Find where the given text appears and provide that cell's center as (X, Y) coordinate. 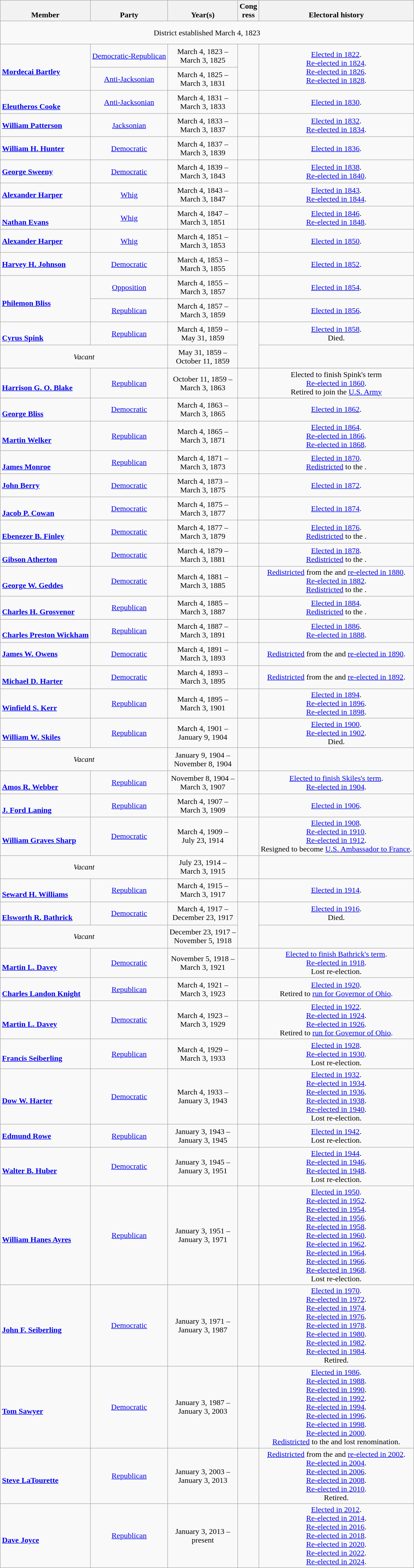
Elected in 1932.Re-elected in 1934.Re-elected in 1936.Re-elected in 1938.Re-elected in 1940.Lost re-election. (336, 1096)
James Monroe (45, 462)
March 4, 1831 –March 3, 1833 (203, 102)
James W. Owens (45, 654)
January 3, 1971 –January 3, 1987 (203, 1326)
Elected in 1886.Re-elected in 1888. (336, 631)
William Graves Sharp (45, 836)
Jacksonian (129, 125)
March 4, 1895 –March 3, 1901 (203, 703)
Elected in 1942.Lost re-election. (336, 1136)
Elected in 1854. (336, 287)
March 4, 1825 –March 3, 1831 (203, 79)
Elected in 1878.Redistricted to the . (336, 555)
January 3, 1987 –January 3, 2003 (203, 1407)
William W. Skiles (45, 733)
Elected in 1870.Redistricted to the . (336, 462)
March 4, 1901 –January 9, 1904 (203, 733)
John F. Seiberling (45, 1326)
Elected in 1832.Re-elected in 1834. (336, 125)
March 4, 1879 –March 3, 1881 (203, 555)
Dave Joyce (45, 1536)
March 4, 1921 –March 3, 1923 (203, 989)
March 4, 1929 –March 3, 1933 (203, 1054)
January 9, 1904 –November 8, 1904 (203, 759)
William Patterson (45, 125)
January 3, 2013 –present (203, 1536)
Elected to finish Skiles's term.Re-elected in 1904. (336, 782)
March 4, 1923 –March 3, 1929 (203, 1020)
March 4, 1853 –March 3, 1855 (203, 264)
March 4, 1933 –January 3, 1943 (203, 1096)
March 4, 1885 –March 3, 1887 (203, 608)
March 4, 1915 –March 3, 1917 (203, 890)
March 4, 1891 –March 3, 1893 (203, 654)
Cyrus Spink (45, 334)
March 4, 1855 –March 3, 1857 (203, 287)
November 5, 1918 –March 3, 1921 (203, 963)
Elected in 1884.Redistricted to the . (336, 608)
March 4, 1823 –March 3, 1825 (203, 56)
Redistricted from the and re-elected in 1890. (336, 654)
Democratic-Republican (129, 56)
Elected in 1916.Died. (336, 913)
March 4, 1917 –December 23, 1917 (203, 913)
Elected to finish Bathrick's term.Re-elected in 1918.Lost re-election. (336, 963)
Elected in 1858.Died. (336, 334)
Elected in 1906. (336, 806)
Elected in 1838.Re-elected in 1840. (336, 172)
March 4, 1847 –March 3, 1851 (203, 218)
Elected in 1862. (336, 410)
Seward H. Williams (45, 890)
Elected to finish Spink's termRe-elected in 1860.Retired to join the U.S. Army (336, 383)
Elected in 1872. (336, 485)
Elected in 1836. (336, 149)
George W. Geddes (45, 581)
J. Ford Laning (45, 806)
Nathan Evans (45, 218)
Redistricted from the and re-elected in 1880.Re-elected in 1882.Redistricted to the . (336, 581)
John Berry (45, 485)
Elected in 1856. (336, 311)
March 4, 1837 –March 3, 1839 (203, 149)
Year(s) (203, 11)
Edmund Rowe (45, 1136)
Dow W. Harter (45, 1096)
Elected in 1843.Re-elected in 1844. (336, 195)
William H. Hunter (45, 149)
Charles Preston Wickham (45, 631)
March 4, 1875 –March 3, 1877 (203, 509)
Party (129, 11)
District established March 4, 1823 (207, 33)
Elected in 1908.Re-elected in 1910.Re-elected in 1912.Resigned to become U.S. Ambassador to France. (336, 836)
October 11, 1859 –March 3, 1863 (203, 383)
Charles Landon Knight (45, 989)
Jacob P. Cowan (45, 509)
March 4, 1881 –March 3, 1885 (203, 581)
Elected in 1846.Re-elected in 1848. (336, 218)
Elected in 1914. (336, 890)
Michael D. Harter (45, 677)
March 4, 1893 –March 3, 1895 (203, 677)
January 3, 1945 –January 3, 1951 (203, 1166)
March 4, 1871 –March 3, 1873 (203, 462)
March 4, 1909 –July 23, 1914 (203, 836)
Winfield S. Kerr (45, 703)
Philemon Bliss (45, 299)
William Hanes Ayres (45, 1235)
Electoral history (336, 11)
Martin Welker (45, 436)
March 4, 1833 –March 3, 1837 (203, 125)
Elected in 1900.Re-elected in 1902.Died. (336, 733)
March 4, 1865 –March 3, 1871 (203, 436)
March 4, 1907 –March 3, 1909 (203, 806)
May 31, 1859 –October 11, 1859 (203, 357)
March 4, 1859 –May 31, 1859 (203, 334)
March 4, 1887 –March 3, 1891 (203, 631)
George Bliss (45, 410)
Redistricted from the and re-elected in 2002.Re-elected in 2004.Re-elected in 2006.Re-elected in 2008.Re-elected in 2010.Retired. (336, 1476)
Elected in 1864.Re-elected in 1866.Re-elected in 1868. (336, 436)
December 23, 1917 –November 5, 1918 (203, 936)
Elected in 1852. (336, 264)
March 4, 1851 –March 3, 1853 (203, 241)
Elected in 1922.Re-elected in 1924.Re-elected in 1926.Retired to run for Governor of Ohio. (336, 1020)
July 23, 1914 –March 3, 1915 (203, 867)
Walter B. Huber (45, 1166)
Charles H. Grosvenor (45, 608)
March 4, 1873 –March 3, 1875 (203, 485)
George Sweeny (45, 172)
Opposition (129, 287)
Mordecai Bartley (45, 68)
Elected in 2012.Re-elected in 2014.Re-elected in 2016.Re-elected in 2018.Re-elected in 2020.Re-elected in 2022.Re-elected in 2024. (336, 1536)
Gibson Atherton (45, 555)
March 4, 1877 –March 3, 1879 (203, 532)
Steve LaTourette (45, 1476)
Eleutheros Cooke (45, 102)
Elsworth R. Bathrick (45, 913)
January 3, 1951 –January 3, 1971 (203, 1235)
Elected in 1894.Re-elected in 1896.Re-elected in 1898. (336, 703)
Francis Seiberling (45, 1054)
March 4, 1843 –March 3, 1847 (203, 195)
Redistricted from the and re-elected in 1892. (336, 677)
Amos R. Webber (45, 782)
November 8, 1904 –March 3, 1907 (203, 782)
January 3, 2003 –January 3, 2013 (203, 1476)
Ebenezer B. Finley (45, 532)
Harvey H. Johnson (45, 264)
March 4, 1863 –March 3, 1865 (203, 410)
March 4, 1857 –March 3, 1859 (203, 311)
Member (45, 11)
Elected in 1944.Re-elected in 1946.Re-elected in 1948.Lost re-election. (336, 1166)
Elected in 1928.Re-elected in 1930.Lost re-election. (336, 1054)
Congress (248, 11)
Elected in 1874. (336, 509)
Harrison G. O. Blake (45, 383)
Elected in 1850. (336, 241)
January 3, 1943 –January 3, 1945 (203, 1136)
Elected in 1876.Redistricted to the . (336, 532)
March 4, 1839 –March 3, 1843 (203, 172)
Elected in 1830. (336, 102)
Elected in 1822.Re-elected in 1824.Re-elected in 1826.Re-elected in 1828. (336, 68)
Tom Sawyer (45, 1407)
Elected in 1920.Retired to run for Governor of Ohio. (336, 989)
